Pinpoint the cell where the given text exists, returning its (x, y) midpoint coordinate. 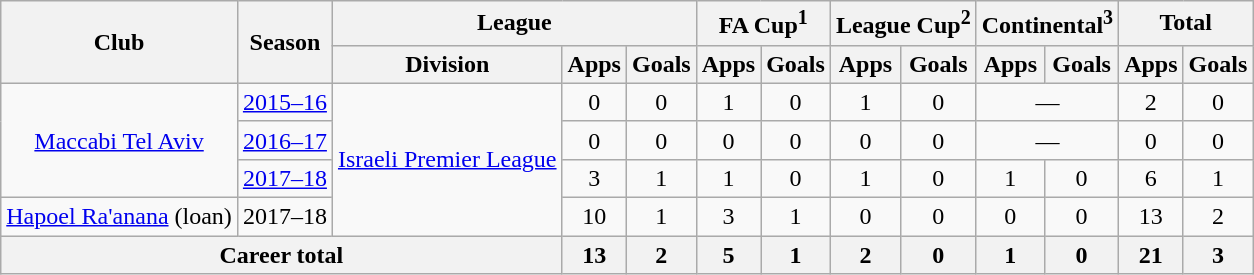
Career total (282, 255)
Maccabi Tel Aviv (120, 140)
Total (1186, 24)
Continental3 (1047, 24)
League (514, 24)
Hapoel Ra'anana (loan) (120, 217)
10 (594, 217)
2015–16 (284, 102)
Club (120, 42)
FA Cup1 (763, 24)
League Cup2 (903, 24)
2016–17 (284, 140)
Israeli Premier League (447, 159)
21 (1151, 255)
Season (284, 42)
6 (1151, 178)
Division (447, 64)
5 (728, 255)
